For the text-containing cell, return its midpoint in (x, y) coordinate format. 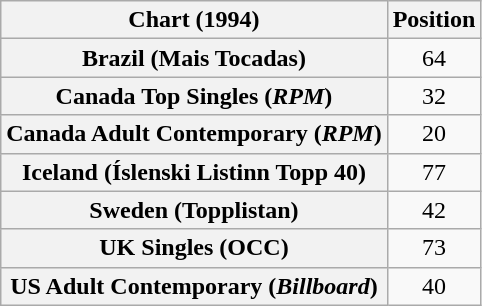
Canada Adult Contemporary (RPM) (194, 134)
Brazil (Mais Tocadas) (194, 58)
Sweden (Topplistan) (194, 210)
73 (434, 248)
42 (434, 210)
Canada Top Singles (RPM) (194, 96)
64 (434, 58)
77 (434, 172)
Iceland (Íslenski Listinn Topp 40) (194, 172)
Position (434, 20)
UK Singles (OCC) (194, 248)
Chart (1994) (194, 20)
US Adult Contemporary (Billboard) (194, 286)
40 (434, 286)
32 (434, 96)
20 (434, 134)
